Detect which cell encompasses the target text, then output its (x, y) center coordinate. 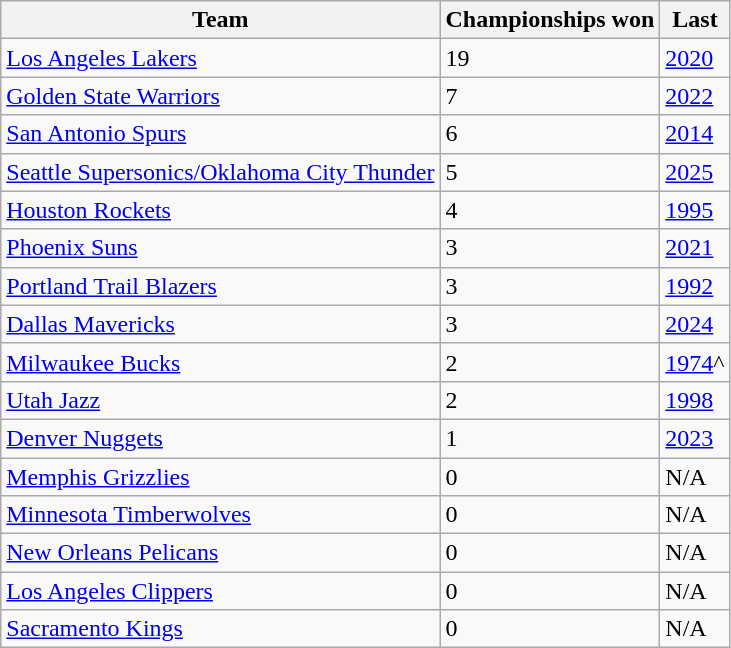
Last (695, 20)
Memphis Grizzlies (220, 477)
Golden State Warriors (220, 96)
2024 (695, 324)
Utah Jazz (220, 400)
2025 (695, 172)
Team (220, 20)
1998 (695, 400)
6 (550, 134)
Phoenix Suns (220, 248)
Denver Nuggets (220, 438)
Seattle Supersonics/Oklahoma City Thunder (220, 172)
5 (550, 172)
7 (550, 96)
4 (550, 210)
2020 (695, 58)
New Orleans Pelicans (220, 553)
Milwaukee Bucks (220, 362)
1995 (695, 210)
Championships won (550, 20)
San Antonio Spurs (220, 134)
1974^ (695, 362)
2022 (695, 96)
Dallas Mavericks (220, 324)
Los Angeles Clippers (220, 591)
19 (550, 58)
2023 (695, 438)
Portland Trail Blazers (220, 286)
2021 (695, 248)
1992 (695, 286)
2014 (695, 134)
Sacramento Kings (220, 629)
Los Angeles Lakers (220, 58)
1 (550, 438)
Houston Rockets (220, 210)
Minnesota Timberwolves (220, 515)
